Detect which cell encompasses the target text, then output its (X, Y) center coordinate. 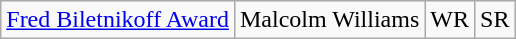
SR (495, 20)
WR (450, 20)
Fred Biletnikoff Award (118, 20)
Malcolm Williams (329, 20)
